Determine the [X, Y] coordinate at the center of the cell enclosing the given text.  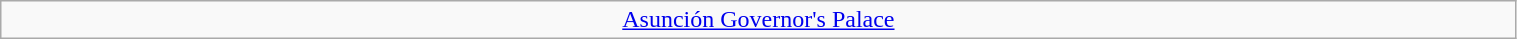
Asunción Governor's Palace [758, 20]
